From the cell containing the given text, extract its center point as [X, Y] coordinate. 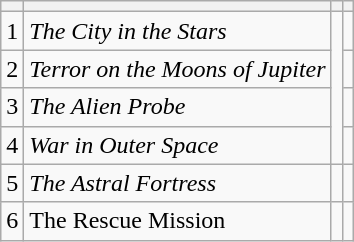
4 [12, 145]
The City in the Stars [178, 31]
Terror on the Moons of Jupiter [178, 69]
The Rescue Mission [178, 221]
The Astral Fortress [178, 183]
3 [12, 107]
1 [12, 31]
5 [12, 183]
War in Outer Space [178, 145]
The Alien Probe [178, 107]
6 [12, 221]
2 [12, 69]
